Return (X, Y) of the center of cell containing provided text 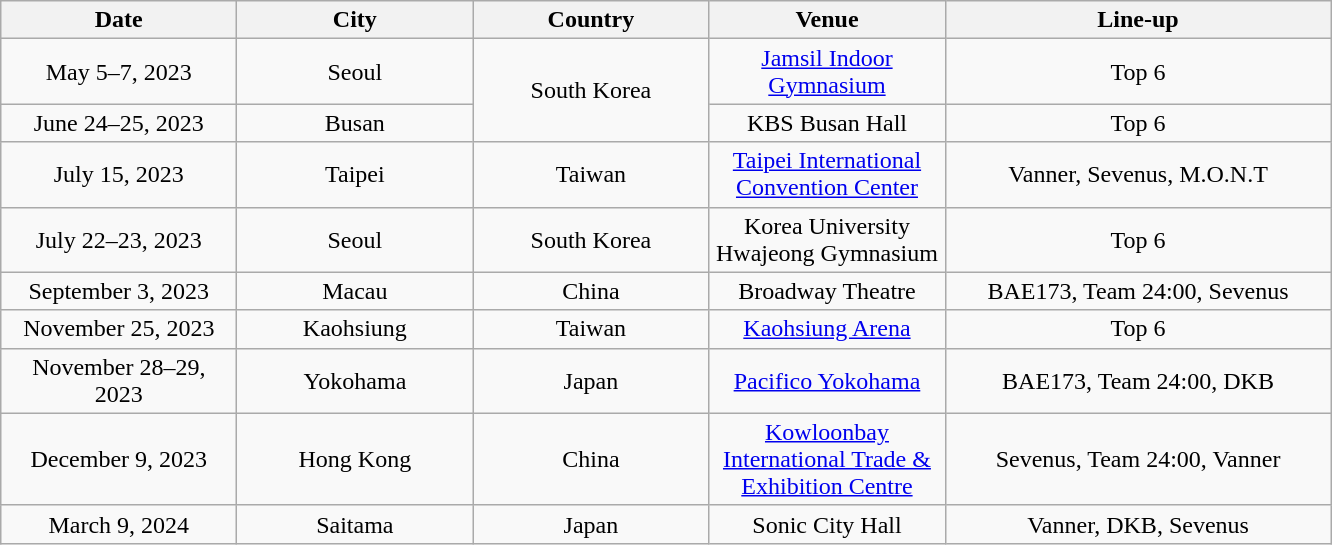
Yokohama (355, 380)
Saitama (355, 524)
September 3, 2023 (119, 291)
Hong Kong (355, 459)
Date (119, 20)
Vanner, Sevenus, M.O.N.T (1138, 174)
Jamsil Indoor Gymnasium (827, 72)
Country (591, 20)
Sevenus, Team 24:00, Vanner (1138, 459)
Line-up (1138, 20)
Venue (827, 20)
Kaohsiung (355, 329)
KBS Busan Hall (827, 123)
November 28–29, 2023 (119, 380)
June 24–25, 2023 (119, 123)
May 5–7, 2023 (119, 72)
City (355, 20)
BAE173, Team 24:00, Sevenus (1138, 291)
Kowloonbay International Trade & Exhibition Centre (827, 459)
BAE173, Team 24:00, DKB (1138, 380)
Busan (355, 123)
July 15, 2023 (119, 174)
Korea University Hwajeong Gymnasium (827, 240)
December 9, 2023 (119, 459)
Kaohsiung Arena (827, 329)
Broadway Theatre (827, 291)
Vanner, DKB, Sevenus (1138, 524)
March 9, 2024 (119, 524)
Taipei International Convention Center (827, 174)
Taipei (355, 174)
Macau (355, 291)
Sonic City Hall (827, 524)
Pacifico Yokohama (827, 380)
November 25, 2023 (119, 329)
July 22–23, 2023 (119, 240)
